Find where the given text appears and provide that cell's center as (X, Y) coordinate. 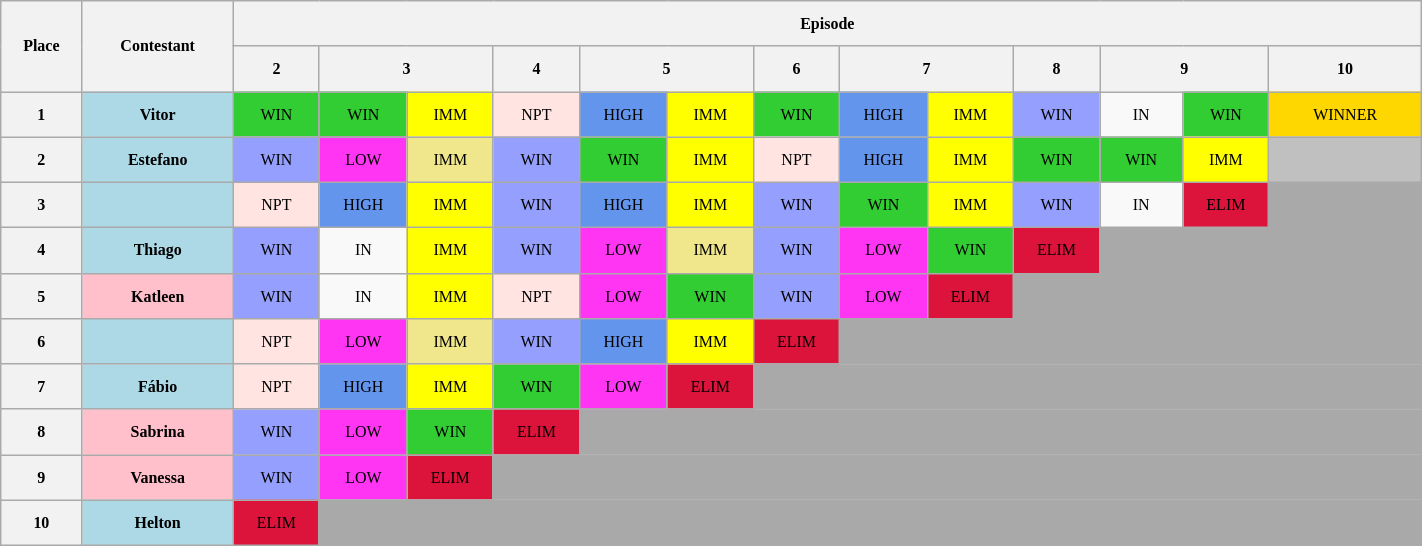
1 (42, 114)
Episode (827, 22)
Sabrina (158, 432)
Katleen (158, 296)
Vanessa (158, 476)
WINNER (1345, 114)
Helton (158, 522)
Vitor (158, 114)
Fábio (158, 386)
Estefano (158, 160)
Contestant (158, 46)
Place (42, 46)
Thiago (158, 250)
